Return (X, Y) of the center of cell containing provided text 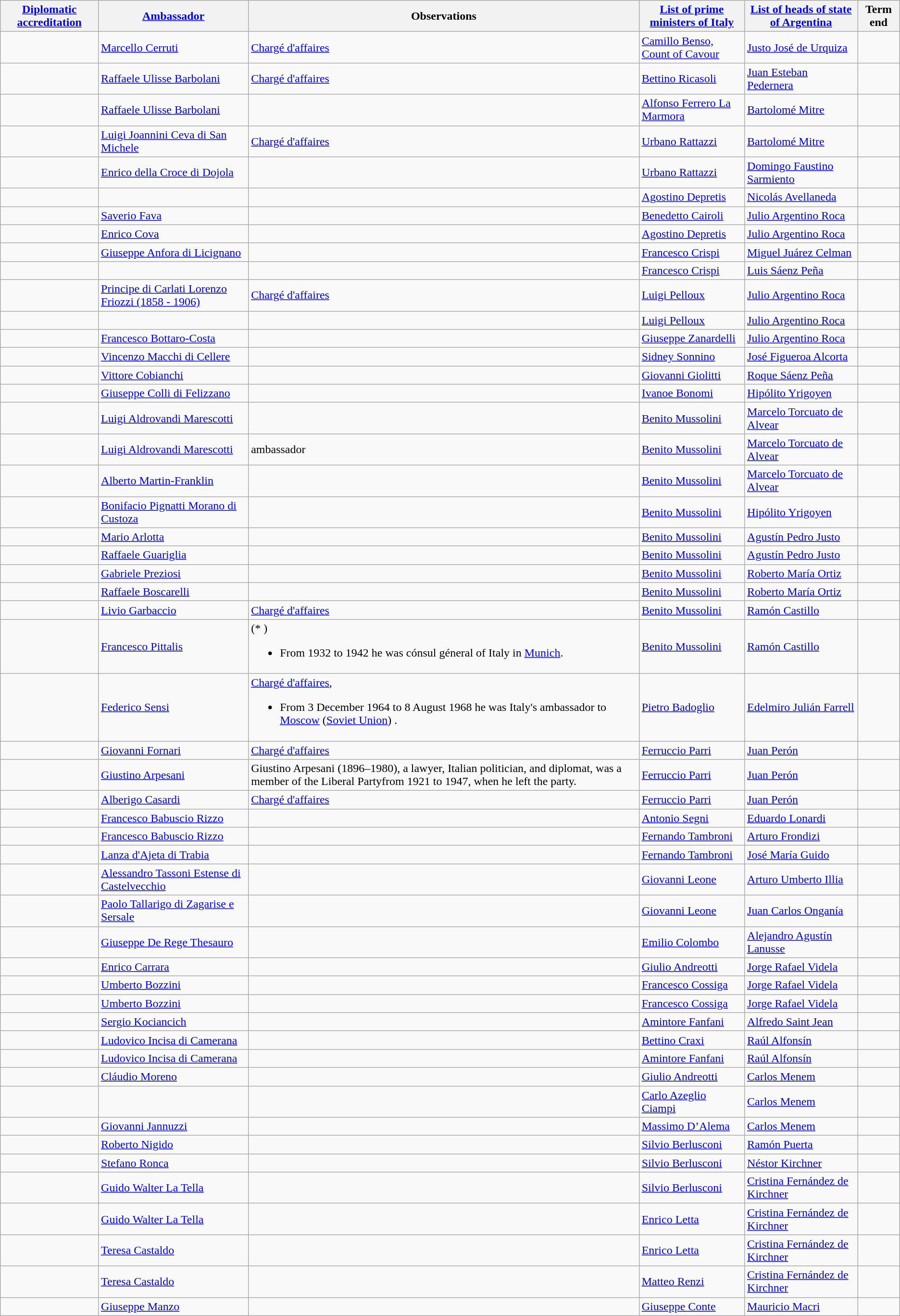
Arturo Umberto Illia (801, 879)
Roque Sáenz Peña (801, 375)
Giuseppe De Rege Thesauro (174, 942)
Carlo Azeglio Ciampi (691, 1101)
Saverio Fava (174, 215)
Sidney Sonnino (691, 357)
Term end (879, 16)
José Figueroa Alcorta (801, 357)
Stefano Ronca (174, 1163)
Nicolás Avellaneda (801, 197)
Giuseppe Manzo (174, 1306)
List of prime ministers of Italy (691, 16)
Eduardo Lonardi (801, 818)
Arturo Frondizi (801, 836)
Marcello Cerruti (174, 47)
Observations (444, 16)
Néstor Kirchner (801, 1163)
Luis Sáenz Peña (801, 270)
Enrico della Croce di Dojola (174, 172)
Raffaele Boscarelli (174, 592)
Ivanoe Bonomi (691, 393)
Giuseppe Conte (691, 1306)
Giuseppe Colli di Felizzano (174, 393)
Giovanni Fornari (174, 750)
ambassador (444, 449)
Mario Arlotta (174, 537)
Bonifacio Pignatti Morano di Custoza (174, 512)
Francesco Pittalis (174, 646)
Luigi Joannini Ceva di San Michele (174, 141)
Giustino Arpesani (174, 775)
Alberto Martin-Franklin (174, 481)
Emilio Colombo (691, 942)
Juan Carlos Onganía (801, 911)
Pietro Badoglio (691, 707)
Alejandro Agustín Lanusse (801, 942)
Giovanni Jannuzzi (174, 1126)
Miguel Juárez Celman (801, 252)
Raffaele Guariglia (174, 555)
Justo José de Urquiza (801, 47)
Massimo D’Alema (691, 1126)
Alfonso Ferrero La Marmora (691, 110)
Principe di Carlati Lorenzo Friozzi (1858 - 1906) (174, 295)
Livio Garbaccio (174, 610)
José María Guido (801, 855)
Benedetto Cairoli (691, 215)
Vittore Cobianchi (174, 375)
Enrico Cova (174, 234)
Matteo Renzi (691, 1281)
Federico Sensi (174, 707)
Bettino Ricasoli (691, 79)
Alfredo Saint Jean (801, 1022)
Alessandro Tassoni Estense di Castelvecchio (174, 879)
Giuseppe Zanardelli (691, 339)
Roberto Nigido (174, 1145)
Paolo Tallarigo di Zagarise e Sersale (174, 911)
Gabriele Preziosi (174, 573)
Enrico Carrara (174, 967)
Antonio Segni (691, 818)
Giovanni Giolitti (691, 375)
Ambassador (174, 16)
Juan Esteban Pedernera (801, 79)
Diplomatic accreditation (50, 16)
List of heads of state of Argentina (801, 16)
Chargé d'affaires,From 3 December 1964 to 8 August 1968 he was Italy's ambassador to Moscow (Soviet Union) . (444, 707)
Cláudio Moreno (174, 1076)
Domingo Faustino Sarmiento (801, 172)
Giuseppe Anfora di Licignano (174, 252)
Mauricio Macri (801, 1306)
(* )From 1932 to 1942 he was cónsul géneral of Italy in Munich. (444, 646)
Alberigo Casardi (174, 800)
Lanza d'Ajeta di Trabia (174, 855)
Ramón Puerta (801, 1145)
Sergio Kociancich (174, 1022)
Camillo Benso, Count of Cavour (691, 47)
Vincenzo Macchi di Cellere (174, 357)
Edelmiro Julián Farrell (801, 707)
Francesco Bottaro-Costa (174, 339)
Bettino Craxi (691, 1040)
